Extract the [X, Y] coordinate from the center of the cell holding the provided text.  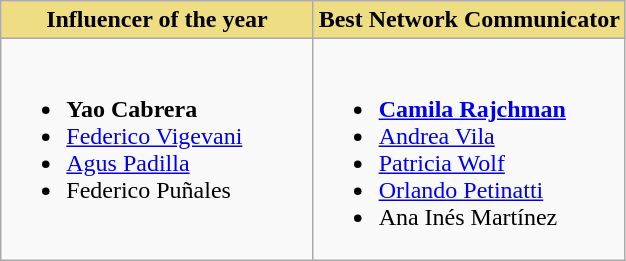
Camila RajchmanAndrea VilaPatricia WolfOrlando PetinattiAna Inés Martínez [469, 150]
Best Network Communicator [469, 20]
Influencer of the year [157, 20]
Yao CabreraFederico VigevaniAgus PadillaFederico Puñales [157, 150]
